Return the (X, Y) coordinate for the center point of the cell that contains the specified text.  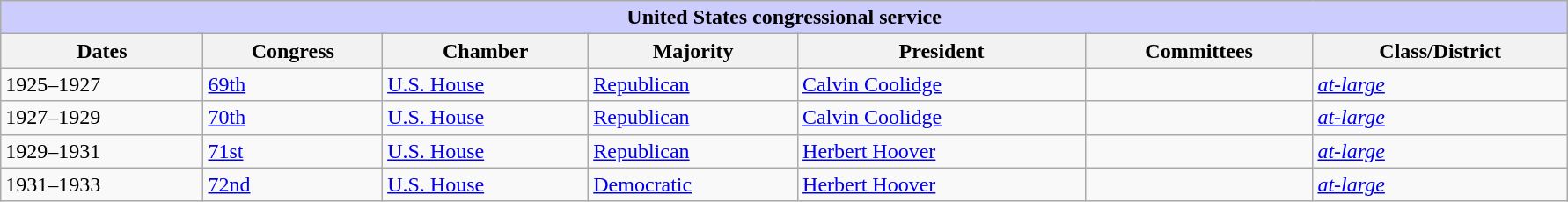
Committees (1198, 51)
1925–1927 (102, 84)
71st (293, 151)
Majority (693, 51)
Congress (293, 51)
Chamber (486, 51)
Dates (102, 51)
Democratic (693, 184)
1931–1933 (102, 184)
Class/District (1440, 51)
United States congressional service (785, 18)
President (942, 51)
69th (293, 84)
1929–1931 (102, 151)
1927–1929 (102, 118)
72nd (293, 184)
70th (293, 118)
